Capture the cell that displays the provided text and extract its [X, Y] central coordinate. 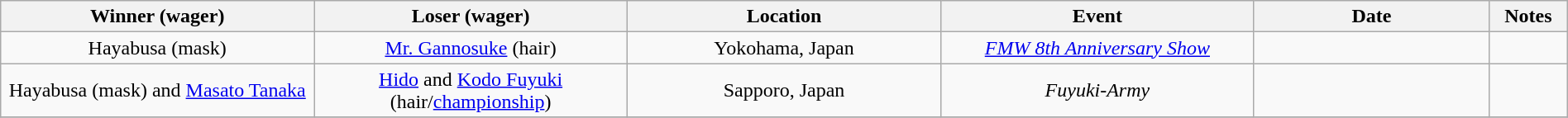
Location [784, 17]
Hido and Kodo Fuyuki (hair/championship) [471, 91]
Event [1097, 17]
Date [1371, 17]
Mr. Gannosuke (hair) [471, 48]
FMW 8th Anniversary Show [1097, 48]
Yokohama, Japan [784, 48]
Fuyuki-Army [1097, 91]
Winner (wager) [157, 17]
Hayabusa (mask) and Masato Tanaka [157, 91]
Loser (wager) [471, 17]
Sapporo, Japan [784, 91]
Hayabusa (mask) [157, 48]
Notes [1528, 17]
